From the cell containing the given text, extract its center point as (x, y) coordinate. 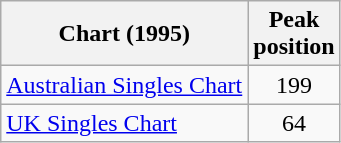
UK Singles Chart (124, 123)
Chart (1995) (124, 34)
Peakposition (294, 34)
199 (294, 85)
64 (294, 123)
Australian Singles Chart (124, 85)
